Return the (x, y) coordinate for the center point of the cell that contains the specified text.  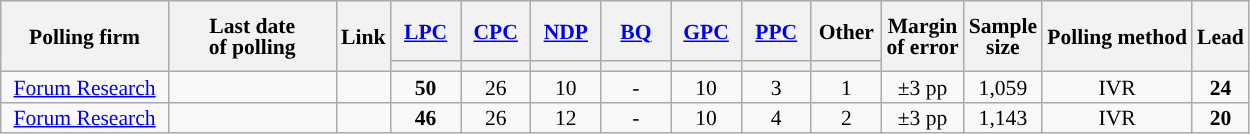
Lead (1220, 36)
3 (776, 86)
Samplesize (1003, 36)
Other (846, 31)
1,059 (1003, 86)
50 (426, 86)
1 (846, 86)
NDP (566, 31)
Link (364, 36)
1,143 (1003, 118)
LPC (426, 31)
20 (1220, 118)
Marginof error (922, 36)
Last dateof polling (252, 36)
PPC (776, 31)
Polling firm (85, 36)
BQ (636, 31)
CPC (496, 31)
4 (776, 118)
GPC (706, 31)
2 (846, 118)
24 (1220, 86)
Polling method (1117, 36)
46 (426, 118)
12 (566, 118)
